Output the [X, Y] coordinate of the center of the cell containing the given text.  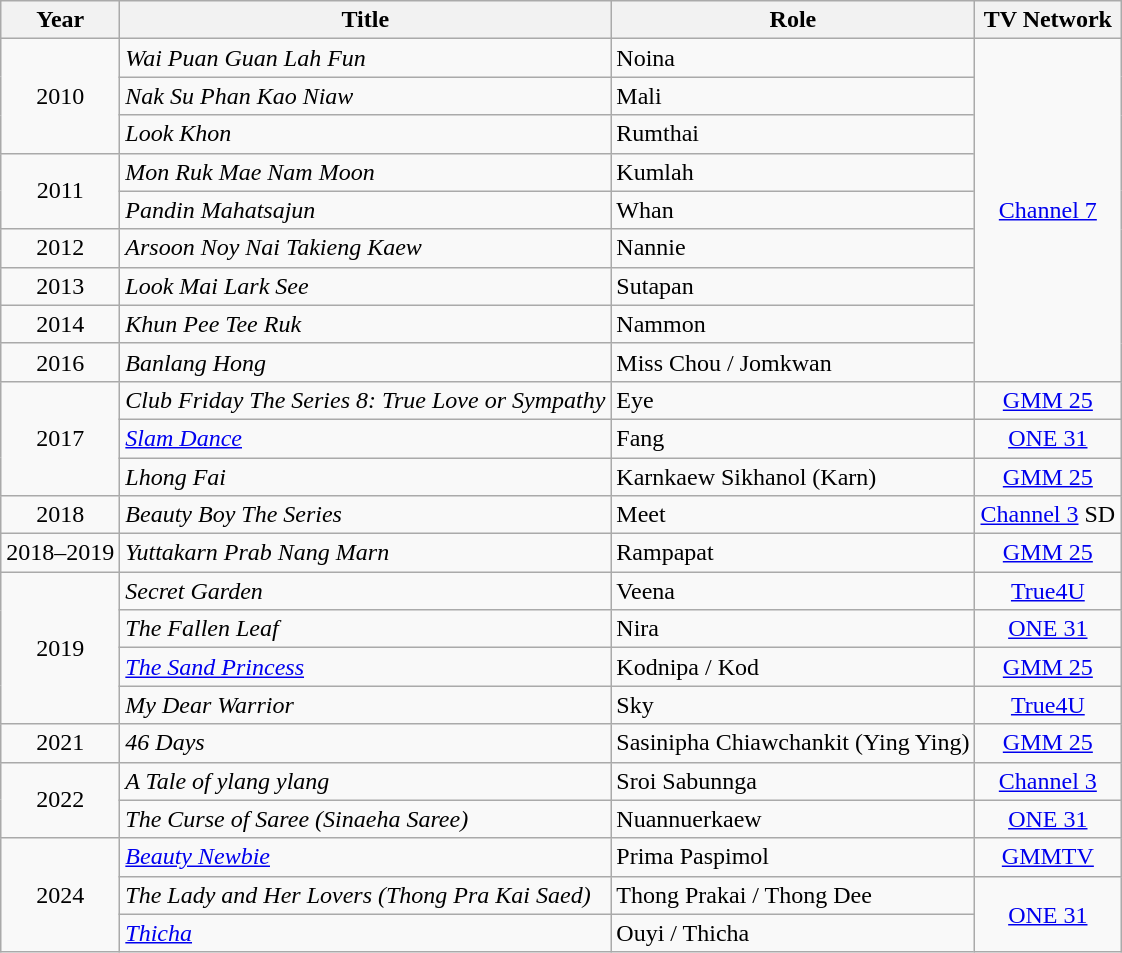
GMMTV [1048, 857]
The Curse of Saree (Sinaeha Saree) [366, 819]
Year [60, 20]
Rampapat [793, 553]
Khun Pee Tee Ruk [366, 324]
2018–2019 [60, 553]
Beauty Newbie [366, 857]
Arsoon Noy Nai Takieng Kaew [366, 248]
Lhong Fai [366, 477]
Nak Su Phan Kao Niaw [366, 96]
2019 [60, 648]
2017 [60, 438]
Look Mai Lark See [366, 286]
Nammon [793, 324]
Kumlah [793, 172]
Sroi Sabunnga [793, 781]
Thicha [366, 933]
Look Khon [366, 134]
2021 [60, 743]
2014 [60, 324]
Role [793, 20]
Mali [793, 96]
Nira [793, 629]
Thong Prakai / Thong Dee [793, 895]
My Dear Warrior [366, 705]
Channel 7 [1048, 210]
2024 [60, 895]
Miss Chou / Jomkwan [793, 362]
Nuannuerkaew [793, 819]
Title [366, 20]
2011 [60, 191]
Sky [793, 705]
Sutapan [793, 286]
Banlang Hong [366, 362]
Fang [793, 438]
Rumthai [793, 134]
Veena [793, 591]
Prima Paspimol [793, 857]
The Fallen Leaf [366, 629]
2012 [60, 248]
Karnkaew Sikhanol (Karn) [793, 477]
2010 [60, 96]
A Tale of ylang ylang [366, 781]
Eye [793, 400]
The Sand Princess [366, 667]
Channel 3 SD [1048, 515]
Pandin Mahatsajun [366, 210]
Sasinipha Chiawchankit (Ying Ying) [793, 743]
2018 [60, 515]
46 Days [366, 743]
Ouyi / Thicha [793, 933]
2013 [60, 286]
Nannie [793, 248]
2016 [60, 362]
Meet [793, 515]
The Lady and Her Lovers (Thong Pra Kai Saed) [366, 895]
Channel 3 [1048, 781]
Mon Ruk Mae Nam Moon [366, 172]
Secret Garden [366, 591]
Beauty Boy The Series [366, 515]
Club Friday The Series 8: True Love or Sympathy [366, 400]
Whan [793, 210]
Slam Dance [366, 438]
Yuttakarn Prab Nang Marn [366, 553]
TV Network [1048, 20]
Noina [793, 58]
Wai Puan Guan Lah Fun [366, 58]
2022 [60, 800]
Kodnipa / Kod [793, 667]
